Pinpoint the cell where the given text exists, returning its [X, Y] midpoint coordinate. 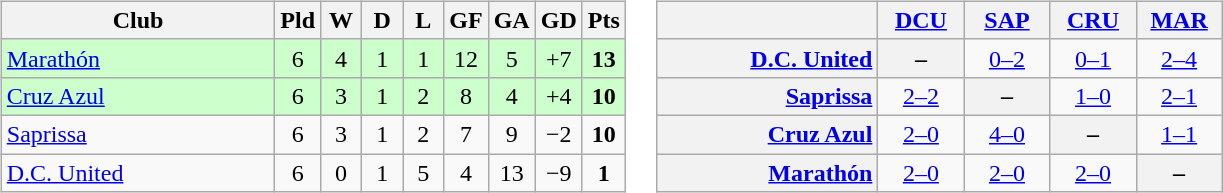
+4 [558, 96]
2–2 [921, 96]
GA [512, 20]
D [382, 20]
W [342, 20]
+7 [558, 58]
4–0 [1007, 134]
0–2 [1007, 58]
12 [466, 58]
1–1 [1179, 134]
L [424, 20]
CRU [1093, 20]
7 [466, 134]
−2 [558, 134]
DCU [921, 20]
2–1 [1179, 96]
8 [466, 96]
MAR [1179, 20]
GD [558, 20]
SAP [1007, 20]
GF [466, 20]
−9 [558, 173]
Club [138, 20]
0–1 [1093, 58]
1–0 [1093, 96]
Pld [298, 20]
Pts [604, 20]
2–4 [1179, 58]
0 [342, 173]
9 [512, 134]
